Return the [X, Y] coordinate for the center point of the cell that contains the specified text.  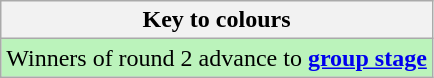
Winners of round 2 advance to group stage [217, 58]
Key to colours [217, 20]
